Extract the (X, Y) coordinate from the center of the cell holding the provided text.  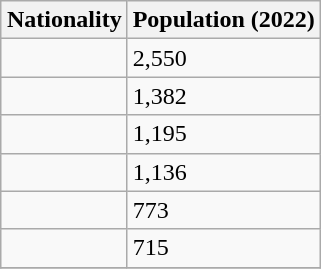
1,136 (224, 172)
1,195 (224, 134)
773 (224, 210)
Population (2022) (224, 20)
1,382 (224, 96)
Nationality (64, 20)
715 (224, 248)
2,550 (224, 58)
